Extract the [x, y] coordinate from the center of the cell holding the provided text.  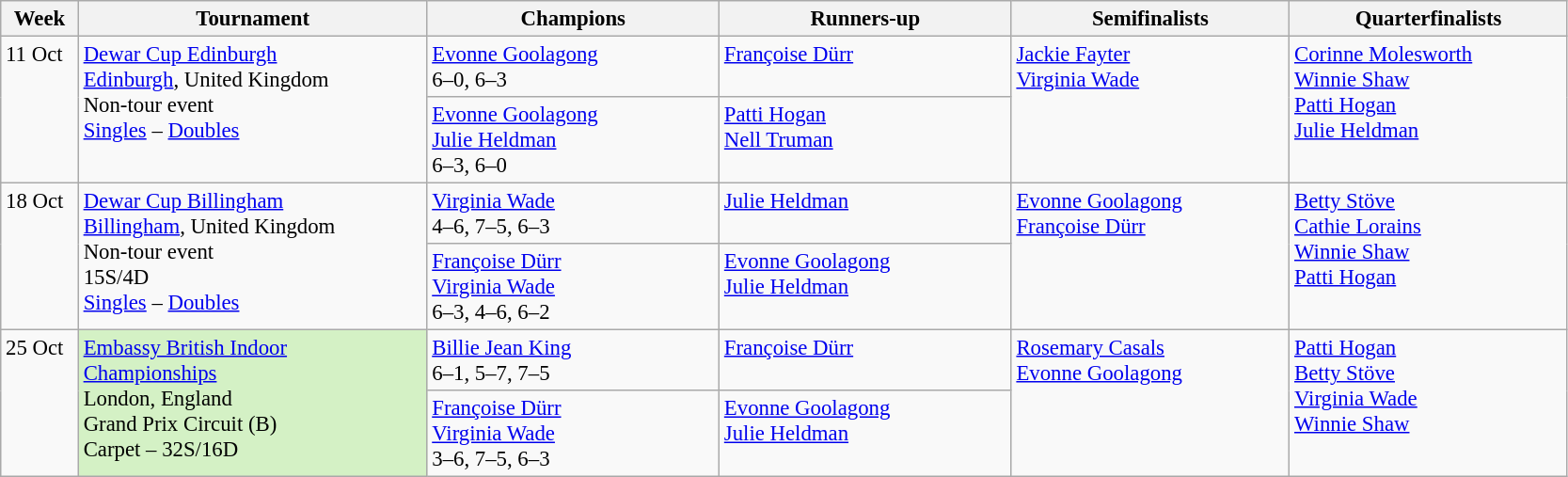
Evonne Goolagong Françoise Dürr [1150, 257]
Champions [574, 19]
Virginia Wade 4–6, 7–5, 6–3 [574, 215]
Billie Jean King6–1, 5–7, 7–5 [574, 361]
Patti Hogan Betty Stöve Virginia Wade Winnie Shaw [1429, 404]
Corinne Molesworth Winnie Shaw Patti Hogan Julie Heldman [1429, 110]
Evonne Goolagong 6–0, 6–3 [574, 68]
Patti Hogan Nell Truman [865, 140]
18 Oct [40, 257]
Week [40, 19]
25 Oct [40, 404]
Dewar Cup EdinburghEdinburgh, United KingdomNon-tour event Singles – Doubles [252, 110]
Dewar Cup BillinghamBillingham, United KingdomNon-tour event15S/4D Singles – Doubles [252, 257]
Françoise Dürr Virginia Wade6–3, 4–6, 6–2 [574, 287]
Semifinalists [1150, 19]
Evonne Goolagong Julie Heldman6–3, 6–0 [574, 140]
Tournament [252, 19]
Embassy British Indoor ChampionshipsLondon, England Grand Prix Circuit (B) Carpet – 32S/16D [252, 404]
Rosemary Casals Evonne Goolagong [1150, 404]
11 Oct [40, 110]
Julie Heldman [865, 215]
Quarterfinalists [1429, 19]
Jackie Fayter Virginia Wade [1150, 110]
Runners-up [865, 19]
Evonne Goolagong Julie Heldman [865, 287]
Betty Stöve Cathie Lorains Winnie Shaw Patti Hogan [1429, 257]
